For the text-containing cell, return its midpoint in (X, Y) coordinate format. 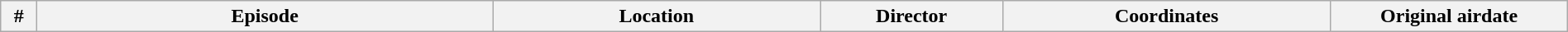
# (19, 16)
Coordinates (1166, 16)
Episode (265, 16)
Original airdate (1449, 16)
Location (657, 16)
Director (911, 16)
